Return the (x, y) coordinate for the center point of the cell that contains the specified text.  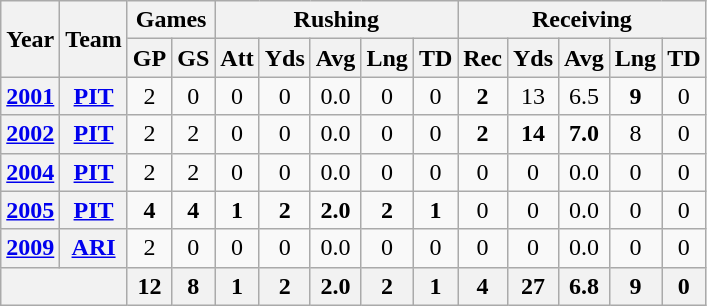
GS (194, 58)
13 (532, 96)
Year (30, 39)
Games (170, 20)
2004 (30, 172)
6.5 (584, 96)
2002 (30, 134)
ARI (94, 248)
Att (237, 58)
14 (532, 134)
12 (149, 286)
Rushing (336, 20)
27 (532, 286)
Team (94, 39)
2001 (30, 96)
2009 (30, 248)
GP (149, 58)
Rec (483, 58)
7.0 (584, 134)
Receiving (582, 20)
2005 (30, 210)
6.8 (584, 286)
